For the text-containing cell, return its midpoint in [x, y] coordinate format. 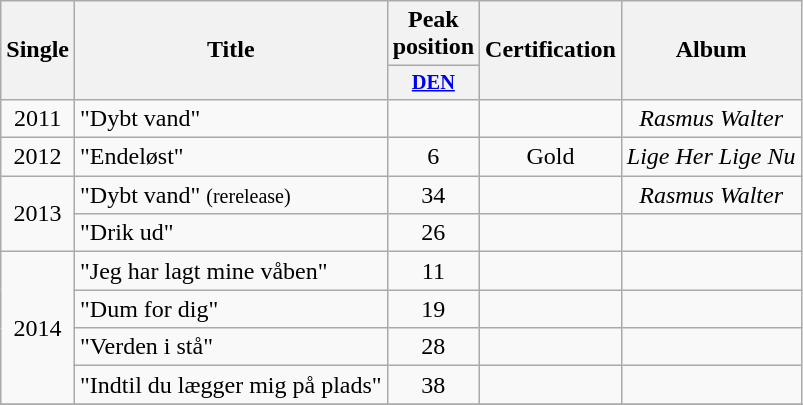
2013 [38, 214]
28 [433, 347]
Single [38, 50]
Peak position [433, 34]
38 [433, 385]
26 [433, 233]
"Drik ud" [232, 233]
2012 [38, 157]
2011 [38, 118]
Gold [551, 157]
"Jeg har lagt mine våben" [232, 271]
"Dybt vand" [232, 118]
"Verden i stå" [232, 347]
6 [433, 157]
DEN [433, 83]
Certification [551, 50]
2014 [38, 328]
"Dum for dig" [232, 309]
34 [433, 195]
11 [433, 271]
"Endeløst" [232, 157]
"Indtil du lægger mig på plads" [232, 385]
Lige Her Lige Nu [711, 157]
Title [232, 50]
19 [433, 309]
Album [711, 50]
"Dybt vand" (rerelease) [232, 195]
